Output the [x, y] coordinate of the center of the cell containing the given text.  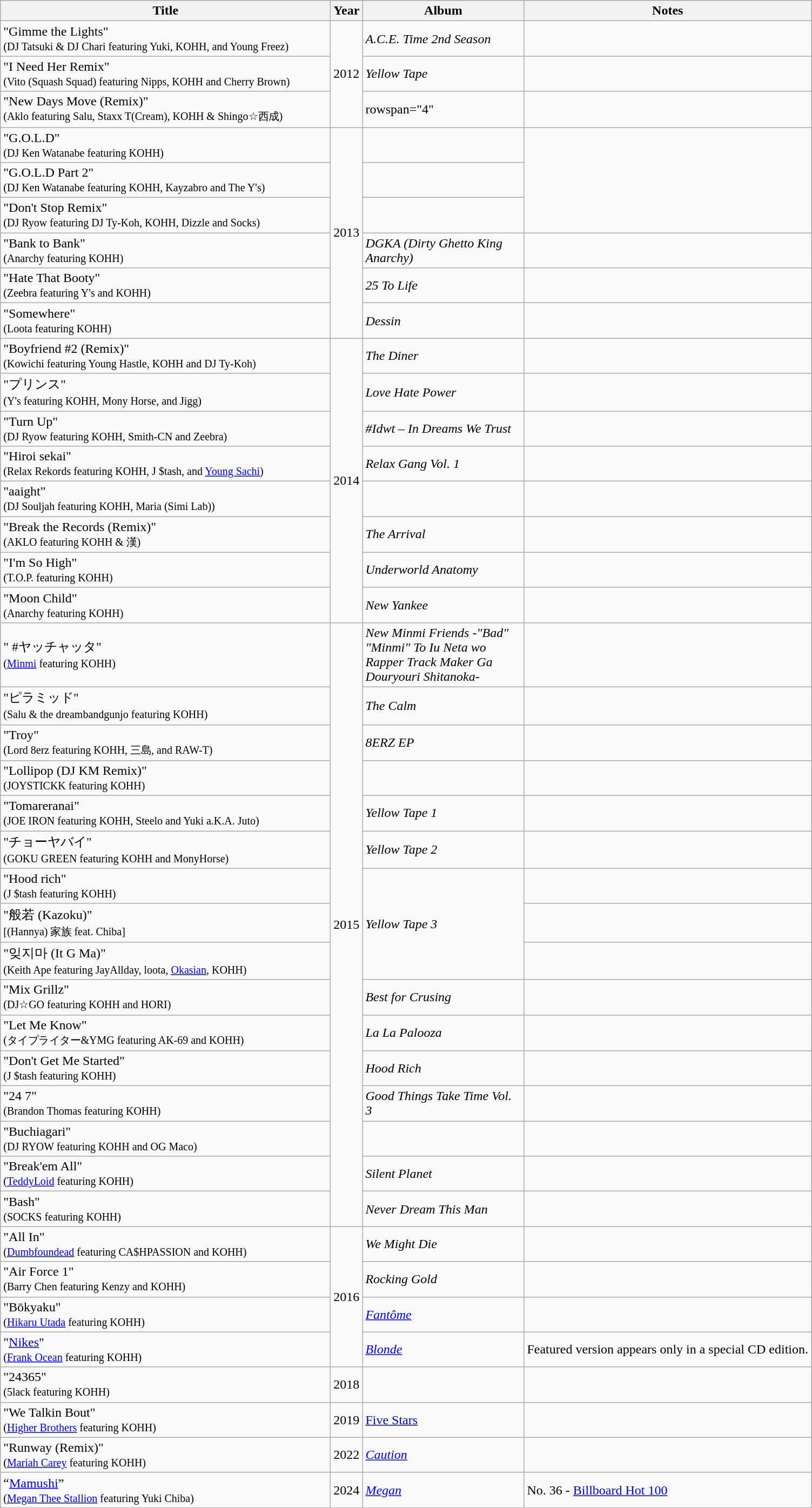
"Moon Child"(Anarchy featuring KOHH) [165, 605]
"Break the Records (Remix)"(AKLO featuring KOHH & 漢) [165, 535]
"Turn Up"(DJ Ryow featuring KOHH, Smith-CN and Zeebra) [165, 428]
"24365"(5lack featuring KOHH) [165, 1384]
"New Days Move (Remix)"(Aklo featuring Salu, Staxx T(Cream), KOHH & Shingo☆西成) [165, 109]
"Boyfriend #2 (Remix)"(Kowichi featuring Young Hastle, KOHH and DJ Ty-Koh) [165, 356]
"Mix Grillz"(DJ☆GO featuring KOHH and HORI) [165, 997]
Yellow Tape 1 [443, 814]
"G.O.L.D Part 2"(DJ Ken Watanabe featuring KOHH, Kayzabro and The Y's) [165, 180]
"Gimme the Lights"(DJ Tatsuki & DJ Chari featuring Yuki, KOHH, and Young Freez) [165, 39]
The Diner [443, 356]
"I Need Her Remix"(Vito (Squash Squad) featuring Nipps, KOHH and Cherry Brown) [165, 73]
DGKA (Dirty Ghetto King Anarchy) [443, 251]
Yellow Tape [443, 73]
Rocking Gold [443, 1279]
Hood Rich [443, 1069]
Dessin [443, 321]
"Bank to Bank"(Anarchy featuring KOHH) [165, 251]
2018 [347, 1384]
A.C.E. Time 2nd Season [443, 39]
Album [443, 11]
"G.O.L.D"(DJ Ken Watanabe featuring KOHH) [165, 145]
rowspan="4" [443, 109]
2024 [347, 1490]
La La Palooza [443, 1033]
"Air Force 1"(Barry Chen featuring Kenzy and KOHH) [165, 1279]
Featured version appears only in a special CD edition. [668, 1350]
Love Hate Power [443, 392]
"Lollipop (DJ KM Remix)"(JOYSTICKK featuring KOHH) [165, 778]
" #ヤッチャッタ"(Minmi featuring KOHH) [165, 655]
2012 [347, 75]
2015 [347, 924]
"Bōkyaku"(Hikaru Utada featuring KOHH) [165, 1314]
Year [347, 11]
"Bash"(SOCKS featuring KOHH) [165, 1209]
“Mamushi”(Megan Thee Stallion featuring Yuki Chiba) [165, 1490]
"We Talkin Bout"(Higher Brothers featuring KOHH) [165, 1420]
Notes [668, 11]
"Break'em All"(TeddyLoid featuring KOHH) [165, 1174]
#Idwt – In Dreams We Trust [443, 428]
"Hate That Booty"(Zeebra featuring Y's and KOHH) [165, 285]
"Runway (Remix)"(Mariah Carey featuring KOHH) [165, 1455]
We Might Die [443, 1244]
"プリンス"(Y's featuring KOHH, Mony Horse, and Jigg) [165, 392]
25 To Life [443, 285]
2019 [347, 1420]
"Troy"(Lord 8erz featuring KOHH, 三島, and RAW-T) [165, 742]
The Arrival [443, 535]
2013 [347, 233]
"般若 (Kazoku)"[(Hannya) 家族 feat. Chiba] [165, 923]
8ERZ EP [443, 742]
"Let Me Know"(タイプライター&YMG featuring AK-69 and KOHH) [165, 1033]
Silent Planet [443, 1174]
"Hiroi sekai"(Relax Rekords featuring KOHH, J $tash, and Young Sachi) [165, 464]
Relax Gang Vol. 1 [443, 464]
Good Things Take Time Vol. 3 [443, 1103]
Megan [443, 1490]
Best for Crusing [443, 997]
Yellow Tape 3 [443, 924]
Underworld Anatomy [443, 569]
New Minmi Friends -"Bad" "Minmi" To Iu Neta wo Rapper Track Maker Ga Douryouri Shitanoka- [443, 655]
"Somewhere"(Loota featuring KOHH) [165, 321]
"잊지마 (It G Ma)"(Keith Ape featuring JayAllday, loota, Okasian, KOHH) [165, 961]
"Don't Get Me Started"(J $tash featuring KOHH) [165, 1069]
Fantôme [443, 1314]
"チョーヤバイ"(GOKU GREEN featuring KOHH and MonyHorse) [165, 850]
Yellow Tape 2 [443, 850]
Never Dream This Man [443, 1209]
"I'm So High"(T.O.P. featuring KOHH) [165, 569]
"Hood rich"(J $tash featuring KOHH) [165, 886]
Title [165, 11]
"Tomareranai"(JOE IRON featuring KOHH, Steelo and Yuki a.K.A. Juto) [165, 814]
2014 [347, 480]
No. 36 - Billboard Hot 100 [668, 1490]
"Buchiagari"(DJ RYOW featuring KOHH and OG Maco) [165, 1139]
The Calm [443, 706]
"All In"(Dumbfoundead featuring CA$HPASSION and KOHH) [165, 1244]
Five Stars [443, 1420]
Blonde [443, 1350]
2016 [347, 1297]
"24 7"(Brandon Thomas featuring KOHH) [165, 1103]
2022 [347, 1455]
"aaight"(DJ Souljah featuring KOHH, Maria (Simi Lab)) [165, 499]
New Yankee [443, 605]
"Nikes"(Frank Ocean featuring KOHH) [165, 1350]
"ピラミッド"(Salu & the dreambandgunjo featuring KOHH) [165, 706]
Caution [443, 1455]
"Don't Stop Remix"(DJ Ryow featuring DJ Ty-Koh, KOHH, Dizzle and Socks) [165, 215]
